Detect which cell encompasses the target text, then output its [X, Y] center coordinate. 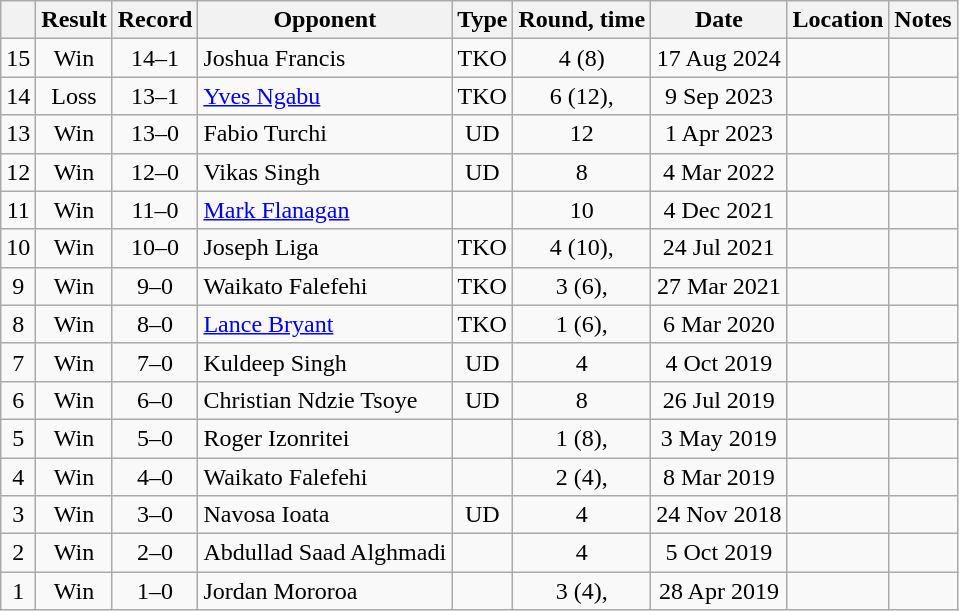
4–0 [155, 477]
Vikas Singh [325, 172]
Result [74, 20]
13–1 [155, 96]
7 [18, 362]
28 Apr 2019 [719, 591]
9 [18, 286]
13 [18, 134]
Type [482, 20]
9–0 [155, 286]
4 Mar 2022 [719, 172]
4 (10), [582, 248]
Opponent [325, 20]
11 [18, 210]
3 (6), [582, 286]
3 May 2019 [719, 438]
3 [18, 515]
Joshua Francis [325, 58]
5–0 [155, 438]
Kuldeep Singh [325, 362]
Fabio Turchi [325, 134]
14 [18, 96]
6 [18, 400]
7–0 [155, 362]
8 Mar 2019 [719, 477]
13–0 [155, 134]
Abdullad Saad Alghmadi [325, 553]
1 [18, 591]
Loss [74, 96]
6 (12), [582, 96]
1 Apr 2023 [719, 134]
Roger Izonritei [325, 438]
Notes [923, 20]
4 Oct 2019 [719, 362]
Christian Ndzie Tsoye [325, 400]
Round, time [582, 20]
2 [18, 553]
Record [155, 20]
9 Sep 2023 [719, 96]
12–0 [155, 172]
Yves Ngabu [325, 96]
17 Aug 2024 [719, 58]
Navosa Ioata [325, 515]
Mark Flanagan [325, 210]
24 Nov 2018 [719, 515]
Joseph Liga [325, 248]
2 (4), [582, 477]
6 Mar 2020 [719, 324]
14–1 [155, 58]
3–0 [155, 515]
24 Jul 2021 [719, 248]
1 (8), [582, 438]
15 [18, 58]
3 (4), [582, 591]
4 (8) [582, 58]
Date [719, 20]
11–0 [155, 210]
1–0 [155, 591]
6–0 [155, 400]
Location [838, 20]
Jordan Mororoa [325, 591]
26 Jul 2019 [719, 400]
10–0 [155, 248]
8–0 [155, 324]
Lance Bryant [325, 324]
1 (6), [582, 324]
5 Oct 2019 [719, 553]
2–0 [155, 553]
4 Dec 2021 [719, 210]
27 Mar 2021 [719, 286]
5 [18, 438]
